Capture the cell that displays the provided text and extract its [X, Y] central coordinate. 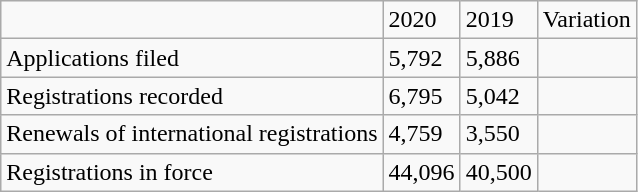
5,792 [422, 58]
44,096 [422, 172]
Applications filed [192, 58]
2019 [498, 20]
Renewals of international registrations [192, 134]
Variation [586, 20]
5,886 [498, 58]
4,759 [422, 134]
Registrations recorded [192, 96]
3,550 [498, 134]
40,500 [498, 172]
6,795 [422, 96]
Registrations in force [192, 172]
5,042 [498, 96]
2020 [422, 20]
